Determine the [x, y] coordinate at the center of the cell enclosing the given text.  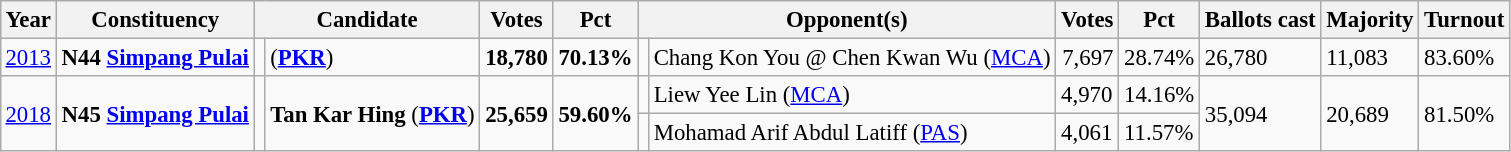
Turnout [1464, 20]
83.60% [1464, 57]
2018 [28, 114]
Mohamad Arif Abdul Latiff (PAS) [852, 133]
Majority [1370, 20]
Opponent(s) [847, 20]
Liew Yee Lin (MCA) [852, 95]
2013 [28, 57]
11.57% [1160, 133]
70.13% [596, 57]
59.60% [596, 114]
Year [28, 20]
N44 Simpang Pulai [155, 57]
14.16% [1160, 95]
Tan Kar Hing (PKR) [372, 114]
7,697 [1088, 57]
N45 Simpang Pulai [155, 114]
20,689 [1370, 114]
18,780 [516, 57]
4,970 [1088, 95]
11,083 [1370, 57]
25,659 [516, 114]
Constituency [155, 20]
Ballots cast [1260, 20]
4,061 [1088, 133]
(PKR) [372, 57]
35,094 [1260, 114]
Candidate [367, 20]
Chang Kon You @ Chen Kwan Wu (MCA) [852, 57]
26,780 [1260, 57]
28.74% [1160, 57]
81.50% [1464, 114]
